Locate the cell with the specified text and output its [x, y] center coordinate. 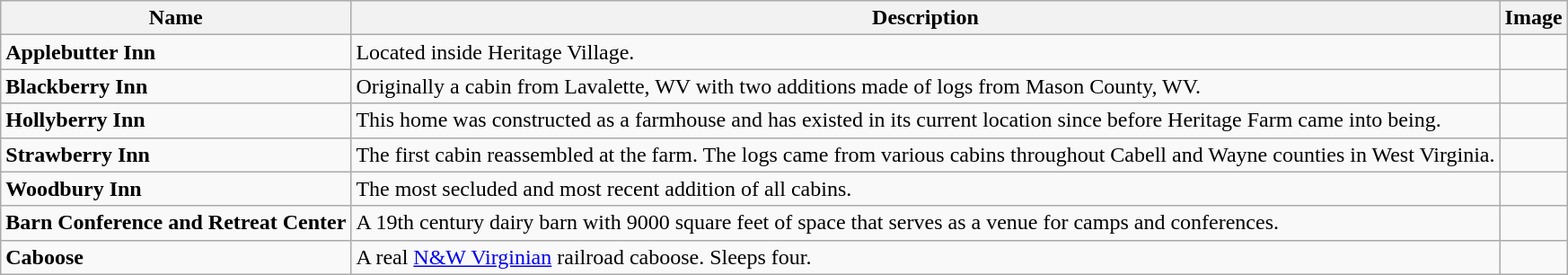
Located inside Heritage Village. [925, 52]
Applebutter Inn [176, 52]
A 19th century dairy barn with 9000 square feet of space that serves as a venue for camps and conferences. [925, 223]
The first cabin reassembled at the farm. The logs came from various cabins throughout Cabell and Wayne counties in West Virginia. [925, 155]
The most secluded and most recent addition of all cabins. [925, 189]
Caboose [176, 257]
Name [176, 18]
Barn Conference and Retreat Center [176, 223]
This home was constructed as a farmhouse and has existed in its current location since before Heritage Farm came into being. [925, 120]
Description [925, 18]
Originally a cabin from Lavalette, WV with two additions made of logs from Mason County, WV. [925, 86]
Blackberry Inn [176, 86]
A real N&W Virginian railroad caboose. Sleeps four. [925, 257]
Hollyberry Inn [176, 120]
Woodbury Inn [176, 189]
Strawberry Inn [176, 155]
Image [1534, 18]
